Pinpoint the cell where the given text exists, returning its [X, Y] midpoint coordinate. 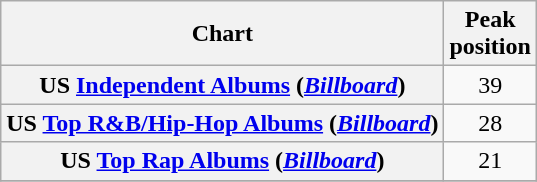
21 [490, 161]
39 [490, 85]
Peakposition [490, 34]
US Top R&B/Hip-Hop Albums (Billboard) [222, 123]
US Top Rap Albums (Billboard) [222, 161]
28 [490, 123]
Chart [222, 34]
US Independent Albums (Billboard) [222, 85]
